Search for the cell housing the specified text and yield its (X, Y) center coordinate. 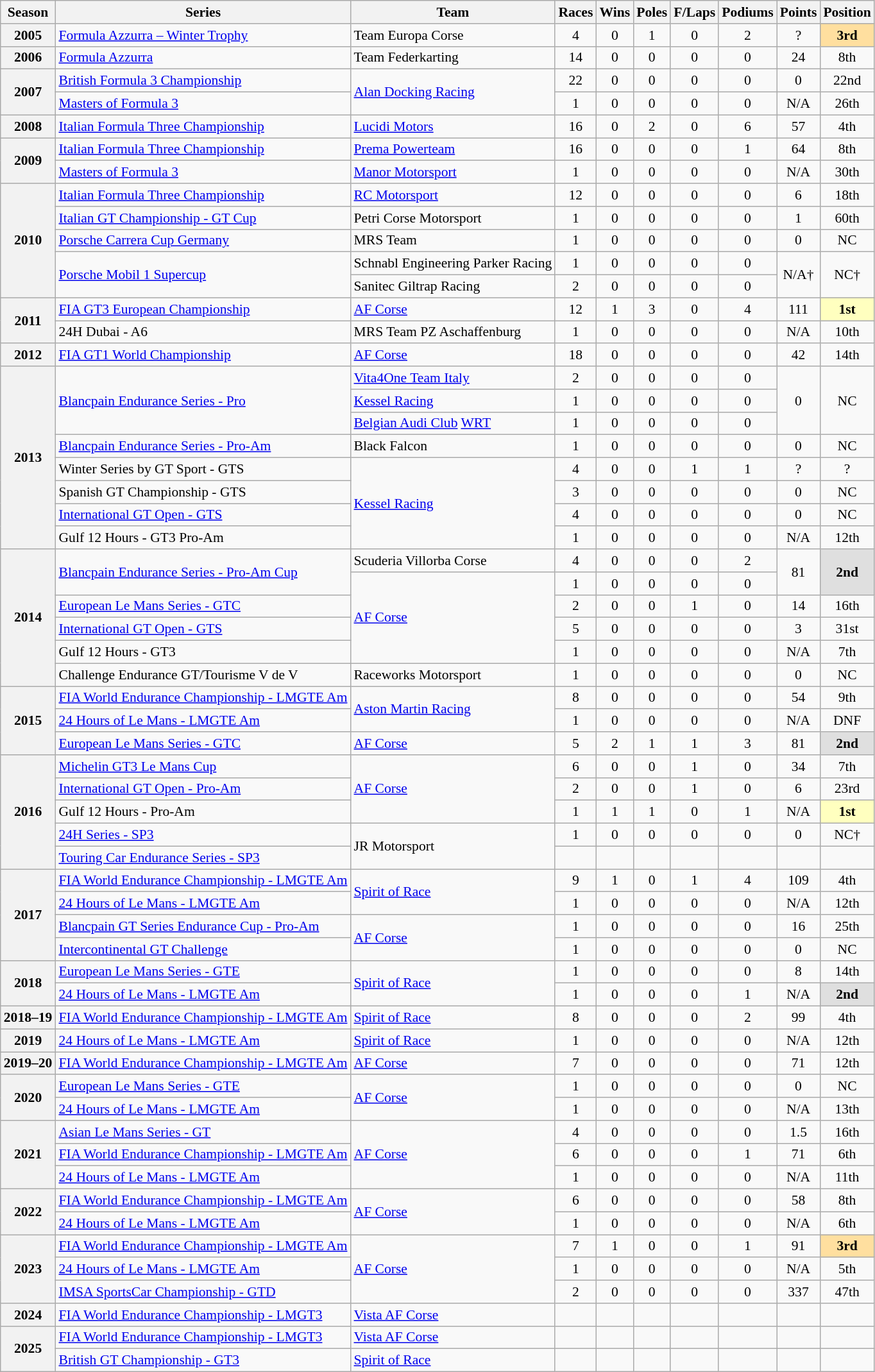
18 (575, 355)
2014 (28, 618)
Lucidi Motors (453, 126)
Sanitec Giltrap Racing (453, 287)
2018 (28, 983)
57 (799, 126)
9 (575, 881)
F/Laps (694, 12)
42 (799, 355)
2009 (28, 160)
26th (847, 104)
2011 (28, 321)
FIA GT1 World Championship (203, 355)
99 (799, 1018)
47th (847, 1292)
Alan Docking Racing (453, 92)
Aston Martin Racing (453, 709)
22nd (847, 81)
RC Motorsport (453, 195)
24H Series - SP3 (203, 835)
11th (847, 1178)
Position (847, 12)
2021 (28, 1155)
Blancpain GT Series Endurance Cup - Pro-Am (203, 926)
2016 (28, 812)
IMSA SportsCar Championship - GTD (203, 1292)
Prema Powerteam (453, 149)
111 (799, 309)
Black Falcon (453, 446)
Poles (652, 12)
24 (799, 58)
10th (847, 332)
23rd (847, 789)
Points (799, 12)
Blancpain Endurance Series - Pro-Am Cup (203, 572)
FIA GT3 European Championship (203, 309)
2023 (28, 1269)
2020 (28, 1098)
Raceworks Motorsport (453, 675)
2019–20 (28, 1063)
Spanish GT Championship - GTS (203, 492)
MRS Team PZ Aschaffenburg (453, 332)
Blancpain Endurance Series - Pro (203, 400)
58 (799, 1201)
34 (799, 766)
13th (847, 1109)
Team Europa Corse (453, 35)
JR Motorsport (453, 847)
British GT Championship - GT3 (203, 1360)
Team Federkarting (453, 58)
9th (847, 698)
2017 (28, 915)
Belgian Audi Club WRT (453, 423)
Intercontinental GT Challenge (203, 949)
2024 (28, 1315)
2008 (28, 126)
Blancpain Endurance Series - Pro-Am (203, 446)
337 (799, 1292)
2012 (28, 355)
Season (28, 12)
18th (847, 195)
54 (799, 698)
22 (575, 81)
Vita4One Team Italy (453, 378)
Scuderia Villorba Corse (453, 561)
Races (575, 12)
2022 (28, 1212)
Gulf 12 Hours - GT3 Pro-Am (203, 538)
Series (203, 12)
109 (799, 881)
Gulf 12 Hours - GT3 (203, 652)
2025 (28, 1348)
2007 (28, 92)
Petri Corse Motorsport (453, 218)
30th (847, 173)
Michelin GT3 Le Mans Cup (203, 766)
DNF (847, 721)
2019 (28, 1040)
Manor Motorsport (453, 173)
31st (847, 629)
2013 (28, 458)
Porsche Carrera Cup Germany (203, 241)
Wins (615, 12)
British Formula 3 Championship (203, 81)
64 (799, 149)
Winter Series by GT Sport - GTS (203, 470)
24H Dubai - A6 (203, 332)
2015 (28, 721)
60th (847, 218)
2010 (28, 241)
Schnabl Engineering Parker Racing (453, 264)
Porsche Mobil 1 Supercup (203, 275)
Formula Azzurra (203, 58)
Asian Le Mans Series - GT (203, 1132)
N/A† (799, 275)
Italian GT Championship - GT Cup (203, 218)
91 (799, 1246)
2006 (28, 58)
2018–19 (28, 1018)
MRS Team (453, 241)
Podiums (748, 12)
Gulf 12 Hours - Pro-Am (203, 812)
Touring Car Endurance Series - SP3 (203, 858)
Formula Azzurra – Winter Trophy (203, 35)
2005 (28, 35)
International GT Open - Pro-Am (203, 789)
1.5 (799, 1132)
Team (453, 12)
Challenge Endurance GT/Tourisme V de V (203, 675)
25th (847, 926)
5th (847, 1269)
